Detect which cell encompasses the target text, then output its (x, y) center coordinate. 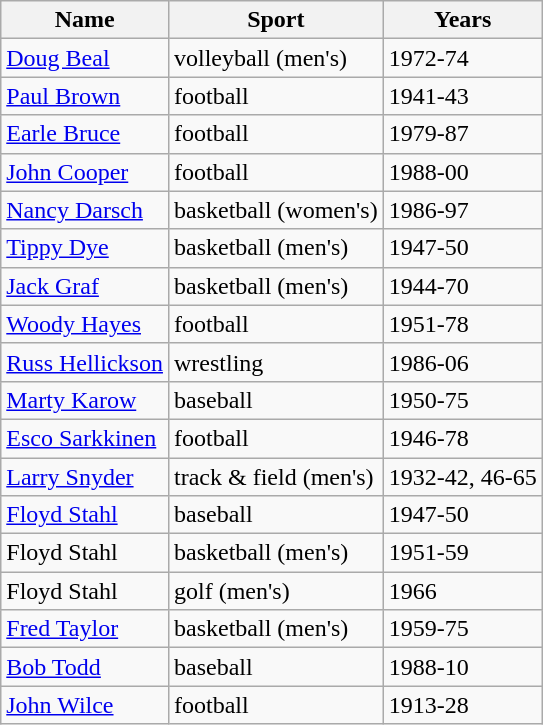
volleyball (men's) (276, 58)
1950-75 (462, 400)
1966 (462, 591)
basketball (women's) (276, 210)
Nancy Darsch (85, 210)
Esco Sarkkinen (85, 438)
1979-87 (462, 134)
1932-42, 46-65 (462, 477)
1913-28 (462, 705)
1988-00 (462, 172)
Paul Brown (85, 96)
1944-70 (462, 286)
Fred Taylor (85, 629)
golf (men's) (276, 591)
1941-43 (462, 96)
Jack Graf (85, 286)
Tippy Dye (85, 248)
Marty Karow (85, 400)
Years (462, 20)
1946-78 (462, 438)
Bob Todd (85, 667)
1972-74 (462, 58)
1988-10 (462, 667)
Woody Hayes (85, 324)
Doug Beal (85, 58)
1951-59 (462, 553)
1951-78 (462, 324)
Earle Bruce (85, 134)
Russ Hellickson (85, 362)
John Cooper (85, 172)
1986-06 (462, 362)
John Wilce (85, 705)
Larry Snyder (85, 477)
track & field (men's) (276, 477)
Sport (276, 20)
Name (85, 20)
1959-75 (462, 629)
1986-97 (462, 210)
wrestling (276, 362)
